Determine the (x, y) coordinate at the center of the cell enclosing the given text.  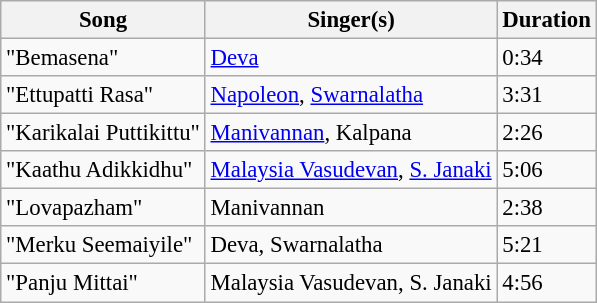
"Lovapazham" (103, 208)
"Bemasena" (103, 58)
"Merku Seemaiyile" (103, 245)
5:06 (546, 170)
Song (103, 20)
Napoleon, Swarnalatha (351, 95)
Deva, Swarnalatha (351, 245)
Manivannan, Kalpana (351, 133)
"Karikalai Puttikittu" (103, 133)
Duration (546, 20)
2:26 (546, 133)
Deva (351, 58)
"Kaathu Adikkidhu" (103, 170)
Manivannan (351, 208)
Singer(s) (351, 20)
4:56 (546, 283)
2:38 (546, 208)
5:21 (546, 245)
"Ettupatti Rasa" (103, 95)
0:34 (546, 58)
3:31 (546, 95)
"Panju Mittai" (103, 283)
